Pinpoint the cell where the given text exists, returning its (x, y) midpoint coordinate. 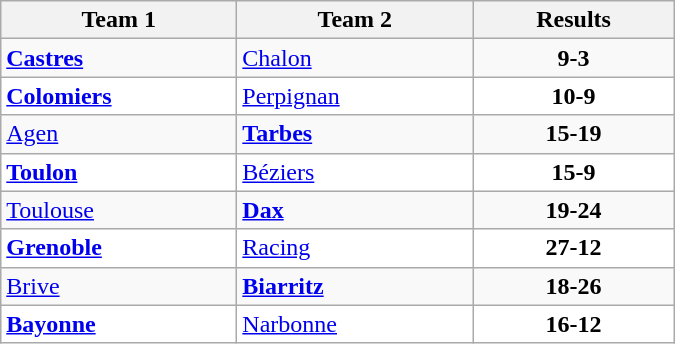
Perpignan (355, 96)
Team 1 (119, 20)
15-9 (574, 172)
Colomiers (119, 96)
Team 2 (355, 20)
Grenoble (119, 248)
10-9 (574, 96)
16-12 (574, 324)
27-12 (574, 248)
Results (574, 20)
Castres (119, 58)
Biarritz (355, 286)
9-3 (574, 58)
Chalon (355, 58)
Béziers (355, 172)
Narbonne (355, 324)
Agen (119, 134)
Toulouse (119, 210)
Dax (355, 210)
Bayonne (119, 324)
19-24 (574, 210)
15-19 (574, 134)
Racing (355, 248)
Toulon (119, 172)
18-26 (574, 286)
Brive (119, 286)
Tarbes (355, 134)
